Output the [x, y] coordinate of the center of the cell containing the given text.  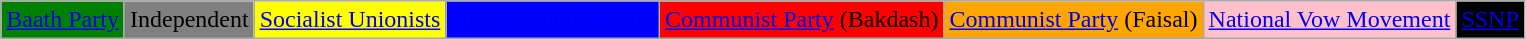
Socialist Unionists [350, 20]
Communist Party (Bakdash) [802, 20]
National Vow Movement [1330, 20]
Baath Party [63, 20]
Communist Party (Faisal) [1074, 20]
Independent [189, 20]
SSNP [1490, 20]
Arab Socialist Union [553, 20]
